Return (X, Y) of the center of cell containing provided text 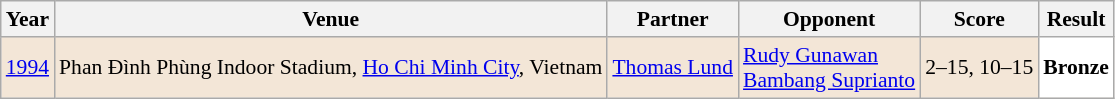
2–15, 10–15 (979, 68)
1994 (28, 68)
Partner (672, 19)
Bronze (1076, 68)
Phan Đình Phùng Indoor Stadium, Ho Chi Minh City, Vietnam (330, 68)
Year (28, 19)
Score (979, 19)
Rudy Gunawan Bambang Suprianto (829, 68)
Opponent (829, 19)
Venue (330, 19)
Thomas Lund (672, 68)
Result (1076, 19)
